Pinpoint the cell where the given text exists, returning its [x, y] midpoint coordinate. 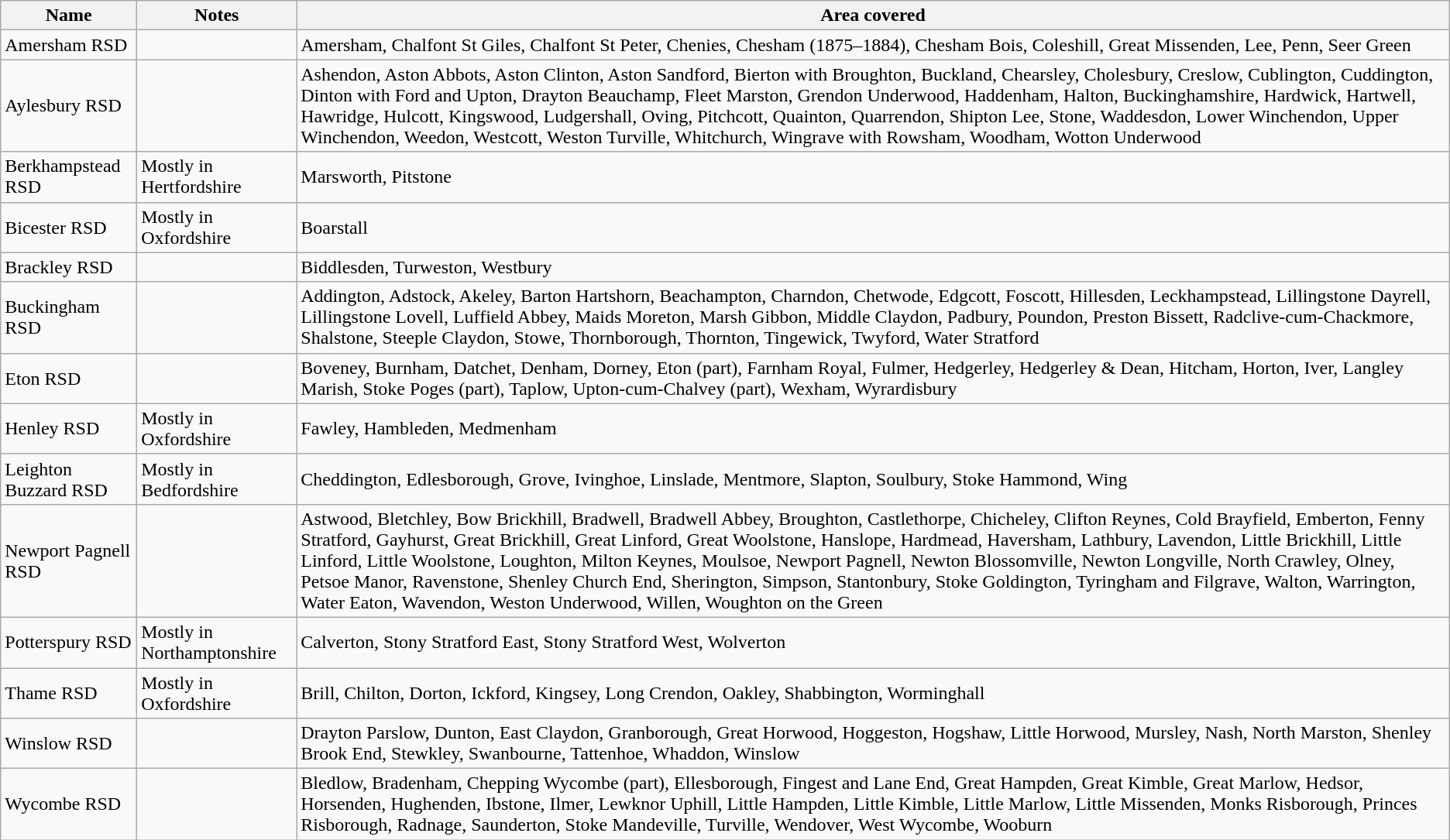
Brackley RSD [69, 267]
Amersham RSD [69, 45]
Fawley, Hambleden, Medmenham [873, 429]
Thame RSD [69, 692]
Wycombe RSD [69, 804]
Amersham, Chalfont St Giles, Chalfont St Peter, Chenies, Chesham (1875–1884), Chesham Bois, Coleshill, Great Missenden, Lee, Penn, Seer Green [873, 45]
Buckingham RSD [69, 317]
Berkhampstead RSD [69, 177]
Name [69, 15]
Area covered [873, 15]
Notes [217, 15]
Potterspury RSD [69, 643]
Henley RSD [69, 429]
Newport Pagnell RSD [69, 561]
Boarstall [873, 228]
Eton RSD [69, 378]
Aylesbury RSD [69, 105]
Mostly in Hertfordshire [217, 177]
Marsworth, Pitstone [873, 177]
Mostly in Northamptonshire [217, 643]
Cheddington, Edlesborough, Grove, Ivinghoe, Linslade, Mentmore, Slapton, Soulbury, Stoke Hammond, Wing [873, 478]
Leighton Buzzard RSD [69, 478]
Winslow RSD [69, 743]
Biddlesden, Turweston, Westbury [873, 267]
Mostly in Bedfordshire [217, 478]
Calverton, Stony Stratford East, Stony Stratford West, Wolverton [873, 643]
Bicester RSD [69, 228]
Brill, Chilton, Dorton, Ickford, Kingsey, Long Crendon, Oakley, Shabbington, Worminghall [873, 692]
